Return the [x, y] coordinate for the center point of the cell that contains the specified text.  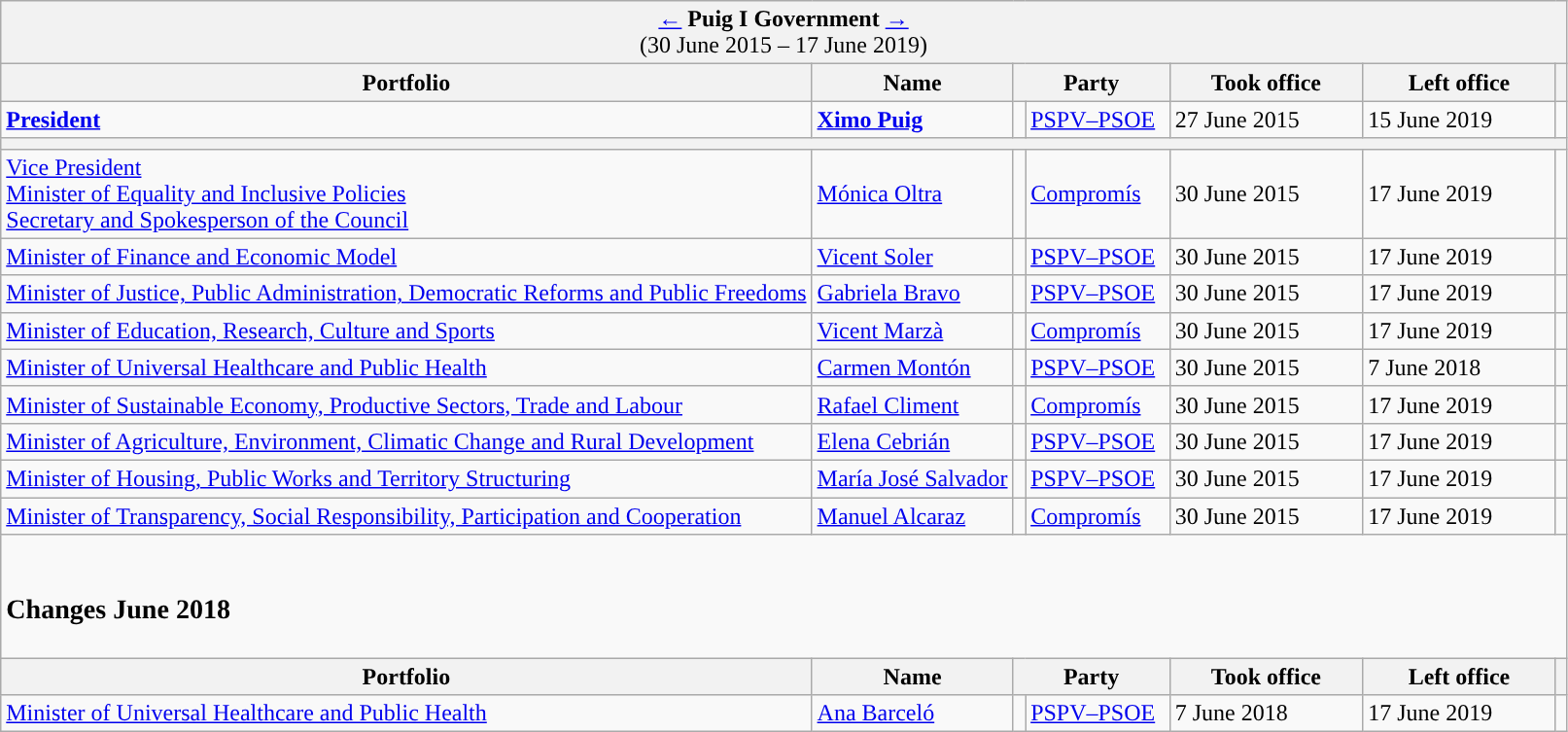
Minister of Sustainable Economy, Productive Sectors, Trade and Labour [406, 404]
Minister of Finance and Economic Model [406, 257]
Rafael Climent [912, 404]
Ximo Puig [912, 120]
Vicent Soler [912, 257]
Vice PresidentMinister of Equality and Inclusive PoliciesSecretary and Spokesperson of the Council [406, 193]
Minister of Justice, Public Administration, Democratic Reforms and Public Freedoms [406, 294]
Carmen Montón [912, 367]
Minister of Housing, Public Works and Territory Structuring [406, 478]
Mónica Oltra [912, 193]
← Puig I Government →(30 June 2015 – 17 June 2019) [784, 33]
Vicent Marzà [912, 331]
Minister of Agriculture, Environment, Climatic Change and Rural Development [406, 441]
María José Salvador [912, 478]
Gabriela Bravo [912, 294]
27 June 2015 [1266, 120]
Minister of Transparency, Social Responsibility, Participation and Cooperation [406, 516]
Manuel Alcaraz [912, 516]
Changes June 2018 [784, 597]
Elena Cebrián [912, 441]
15 June 2019 [1460, 120]
Ana Barceló [912, 714]
Minister of Education, Research, Culture and Sports [406, 331]
President [406, 120]
